Return (X, Y) of the center of cell containing provided text 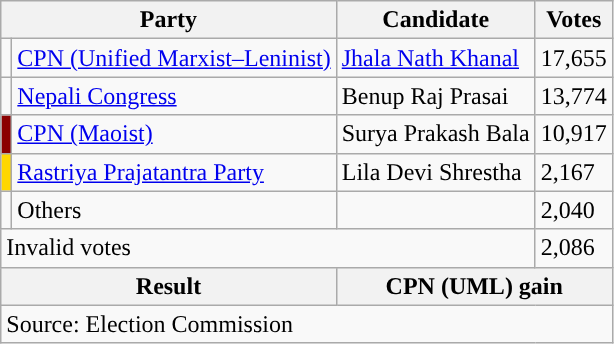
Party (168, 20)
Lila Devi Shrestha (436, 172)
2,040 (574, 210)
Result (168, 286)
17,655 (574, 58)
Source: Election Commission (307, 324)
Surya Prakash Bala (436, 134)
CPN (Unified Marxist–Leninist) (174, 58)
Votes (574, 20)
CPN (Maoist) (174, 134)
Rastriya Prajatantra Party (174, 172)
2,167 (574, 172)
Jhala Nath Khanal (436, 58)
Nepali Congress (174, 96)
Others (174, 210)
CPN (UML) gain (474, 286)
2,086 (574, 248)
Benup Raj Prasai (436, 96)
13,774 (574, 96)
Candidate (436, 20)
Invalid votes (268, 248)
10,917 (574, 134)
